Extract the (X, Y) coordinate from the center of the cell holding the provided text.  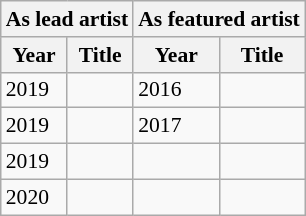
2020 (34, 197)
As featured artist (219, 19)
2016 (176, 90)
As lead artist (67, 19)
2017 (176, 126)
